Detect which cell encompasses the target text, then output its [X, Y] center coordinate. 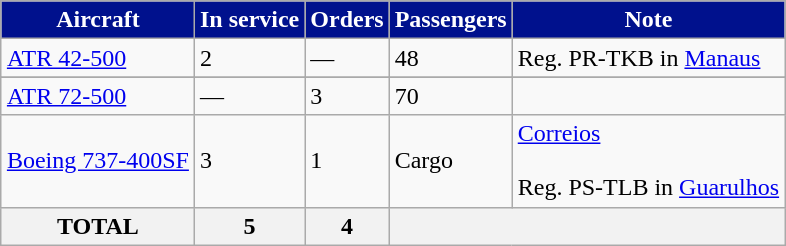
48 [450, 58]
5 [249, 226]
Boeing 737-400SF [98, 161]
4 [347, 226]
2 [249, 58]
CorreiosReg. PS-TLB in Guarulhos [648, 161]
Passengers [450, 20]
1 [347, 161]
TOTAL [98, 226]
Note [648, 20]
Cargo [450, 161]
Orders [347, 20]
ATR 72-500 [98, 96]
Aircraft [98, 20]
Reg. PR-TKB in Manaus [648, 58]
In service [249, 20]
70 [450, 96]
ATR 42-500 [98, 58]
